Find where the given text appears and provide that cell's center as (X, Y) coordinate. 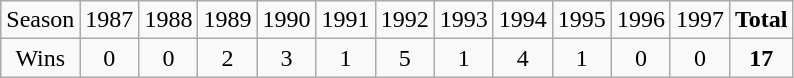
1993 (464, 20)
1990 (286, 20)
5 (404, 58)
3 (286, 58)
1992 (404, 20)
4 (522, 58)
1994 (522, 20)
1995 (582, 20)
1997 (700, 20)
1988 (168, 20)
1989 (228, 20)
1987 (110, 20)
17 (761, 58)
1991 (346, 20)
Total (761, 20)
1996 (640, 20)
Wins (40, 58)
Season (40, 20)
2 (228, 58)
